Identify which cell holds the provided text, then report its [X, Y] central coordinate. 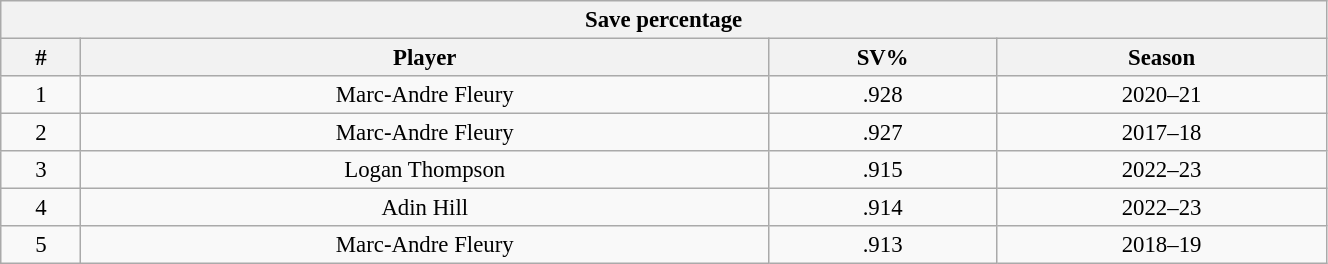
.913 [883, 245]
.915 [883, 170]
.927 [883, 133]
2018–19 [1162, 245]
# [41, 58]
SV% [883, 58]
3 [41, 170]
Season [1162, 58]
5 [41, 245]
Player [425, 58]
Save percentage [664, 20]
2017–18 [1162, 133]
Logan Thompson [425, 170]
.914 [883, 208]
2 [41, 133]
4 [41, 208]
2020–21 [1162, 95]
.928 [883, 95]
1 [41, 95]
Adin Hill [425, 208]
